Search for the cell housing the specified text and yield its [X, Y] center coordinate. 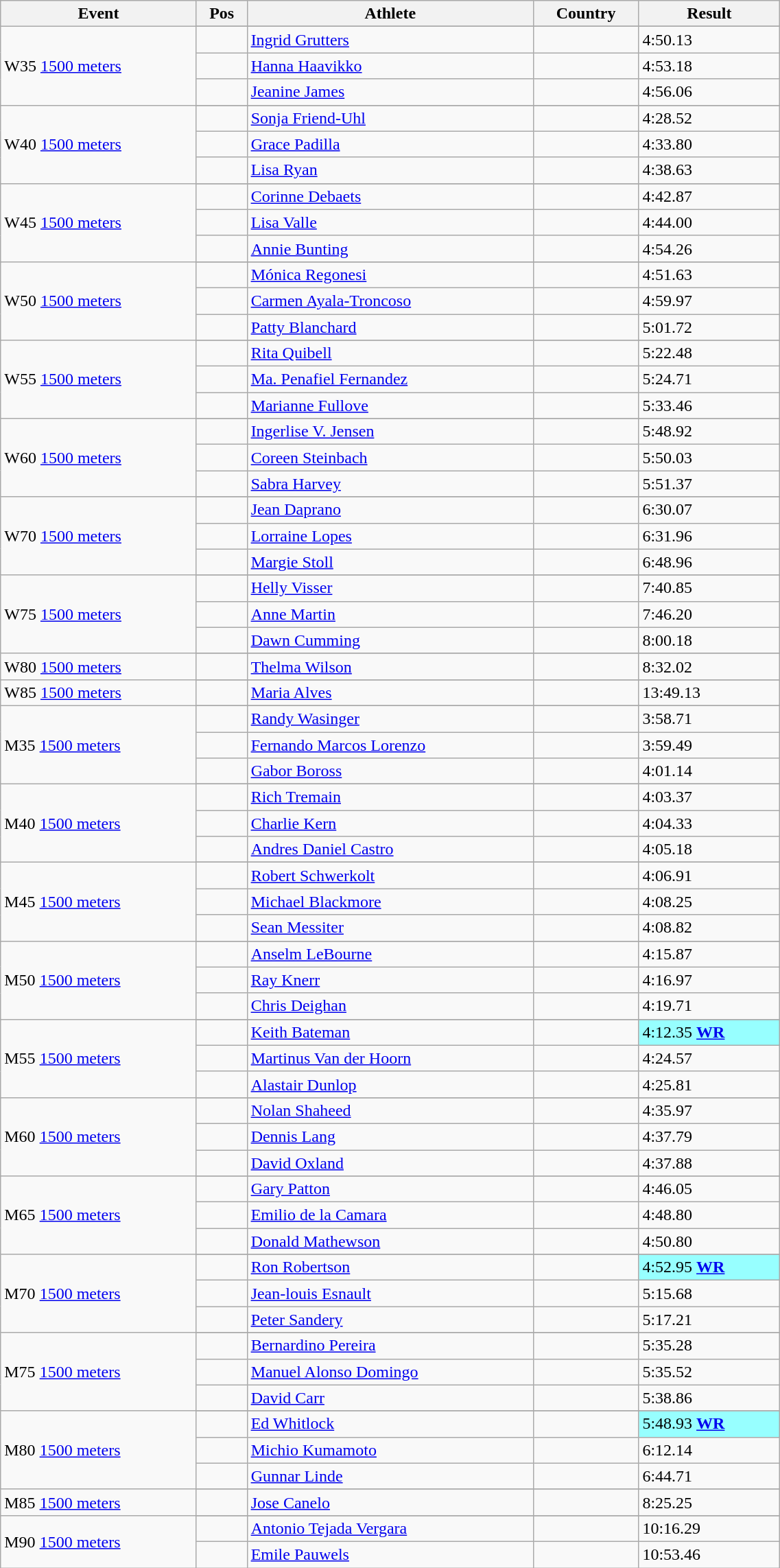
Gabor Boross [390, 771]
Emilio de la Camara [390, 1215]
8:32.02 [709, 666]
Ma. Penafiel Fernandez [390, 379]
Marianne Fullove [390, 406]
6:12.14 [709, 1450]
4:50.80 [709, 1241]
Rita Quibell [390, 353]
M65 1500 meters [99, 1215]
W80 1500 meters [99, 666]
M75 1500 meters [99, 1372]
4:35.97 [709, 1110]
4:37.79 [709, 1136]
Event [99, 14]
Annie Bunting [390, 248]
Ed Whitlock [390, 1424]
4:25.81 [709, 1084]
Lisa Ryan [390, 170]
Mónica Regonesi [390, 274]
5:22.48 [709, 353]
M55 1500 meters [99, 1058]
M45 1500 meters [99, 902]
Lisa Valle [390, 222]
Athlete [390, 14]
5:50.03 [709, 458]
Michio Kumamoto [390, 1450]
W35 1500 meters [99, 66]
Antonio Tejada Vergara [390, 1528]
M40 1500 meters [99, 823]
4:48.80 [709, 1215]
6:31.96 [709, 536]
4:06.91 [709, 876]
4:19.71 [709, 1006]
8:00.18 [709, 640]
W85 1500 meters [99, 692]
David Carr [390, 1398]
M35 1500 meters [99, 745]
4:42.87 [709, 196]
6:30.07 [709, 510]
4:01.14 [709, 771]
Bernardino Pereira [390, 1346]
4:50.13 [709, 40]
Grace Padilla [390, 144]
5:35.28 [709, 1346]
5:17.21 [709, 1320]
M50 1500 meters [99, 980]
4:08.25 [709, 902]
Ray Knerr [390, 980]
4:38.63 [709, 170]
6:44.71 [709, 1476]
W45 1500 meters [99, 222]
5:35.52 [709, 1372]
Jean-louis Esnault [390, 1294]
4:44.00 [709, 222]
M60 1500 meters [99, 1136]
3:58.71 [709, 718]
4:12.35 WR [709, 1032]
10:16.29 [709, 1528]
3:59.49 [709, 745]
4:03.37 [709, 797]
13:49.13 [709, 692]
10:53.46 [709, 1554]
Gary Patton [390, 1189]
4:04.33 [709, 823]
Hanna Haavikko [390, 66]
Manuel Alonso Domingo [390, 1372]
M85 1500 meters [99, 1502]
Fernando Marcos Lorenzo [390, 745]
7:46.20 [709, 614]
4:53.18 [709, 66]
Patty Blanchard [390, 327]
4:16.97 [709, 980]
Robert Schwerkolt [390, 876]
Jeanine James [390, 92]
5:01.72 [709, 327]
M90 1500 meters [99, 1541]
4:24.57 [709, 1058]
Ron Robertson [390, 1267]
Dennis Lang [390, 1136]
4:37.88 [709, 1163]
Result [709, 14]
Ingrid Grutters [390, 40]
Nolan Shaheed [390, 1110]
M70 1500 meters [99, 1294]
4:28.52 [709, 118]
Donald Mathewson [390, 1241]
Peter Sandery [390, 1320]
Margie Stoll [390, 562]
Jose Canelo [390, 1502]
6:48.96 [709, 562]
Carmen Ayala-Troncoso [390, 301]
Emile Pauwels [390, 1554]
Alastair Dunlop [390, 1084]
Coreen Steinbach [390, 458]
4:51.63 [709, 274]
4:52.95 WR [709, 1267]
Corinne Debaets [390, 196]
Andres Daniel Castro [390, 850]
5:48.92 [709, 432]
Sean Messiter [390, 928]
4:46.05 [709, 1189]
W55 1500 meters [99, 379]
Dawn Cumming [390, 640]
Michael Blackmore [390, 902]
8:25.25 [709, 1502]
Sabra Harvey [390, 484]
Charlie Kern [390, 823]
W50 1500 meters [99, 301]
W60 1500 meters [99, 458]
David Oxland [390, 1163]
Helly Visser [390, 588]
Gunnar Linde [390, 1476]
4:33.80 [709, 144]
4:56.06 [709, 92]
Martinus Van der Hoorn [390, 1058]
Pos [222, 14]
5:15.68 [709, 1294]
5:33.46 [709, 406]
Thelma Wilson [390, 666]
W75 1500 meters [99, 614]
Jean Daprano [390, 510]
5:24.71 [709, 379]
Country [586, 14]
Rich Tremain [390, 797]
Randy Wasinger [390, 718]
4:59.97 [709, 301]
4:05.18 [709, 850]
Ingerlise V. Jensen [390, 432]
4:15.87 [709, 954]
Maria Alves [390, 692]
M80 1500 meters [99, 1450]
4:08.82 [709, 928]
Sonja Friend-Uhl [390, 118]
5:48.93 WR [709, 1424]
Lorraine Lopes [390, 536]
5:38.86 [709, 1398]
Anselm LeBourne [390, 954]
7:40.85 [709, 588]
Keith Bateman [390, 1032]
Anne Martin [390, 614]
5:51.37 [709, 484]
W40 1500 meters [99, 144]
Chris Deighan [390, 1006]
4:54.26 [709, 248]
W70 1500 meters [99, 536]
